Determine the [x, y] coordinate at the center of the cell enclosing the given text.  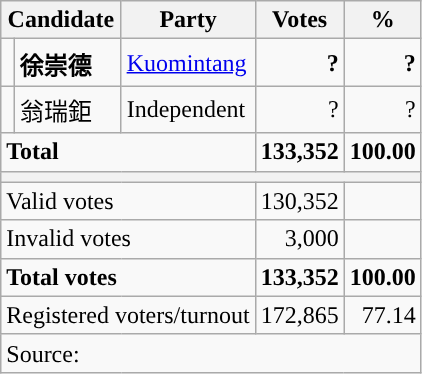
77.14 [382, 315]
% [382, 20]
Party [188, 20]
172,865 [300, 315]
徐崇德 [68, 62]
Registered voters/turnout [128, 315]
3,000 [300, 239]
Independent [188, 110]
Candidate [61, 20]
Source: [211, 353]
Invalid votes [128, 239]
翁瑞鉅 [68, 110]
Votes [300, 20]
130,352 [300, 201]
Valid votes [128, 201]
Kuomintang [188, 62]
Total votes [128, 277]
Total [128, 152]
